For the text-containing cell, return its midpoint in (X, Y) coordinate format. 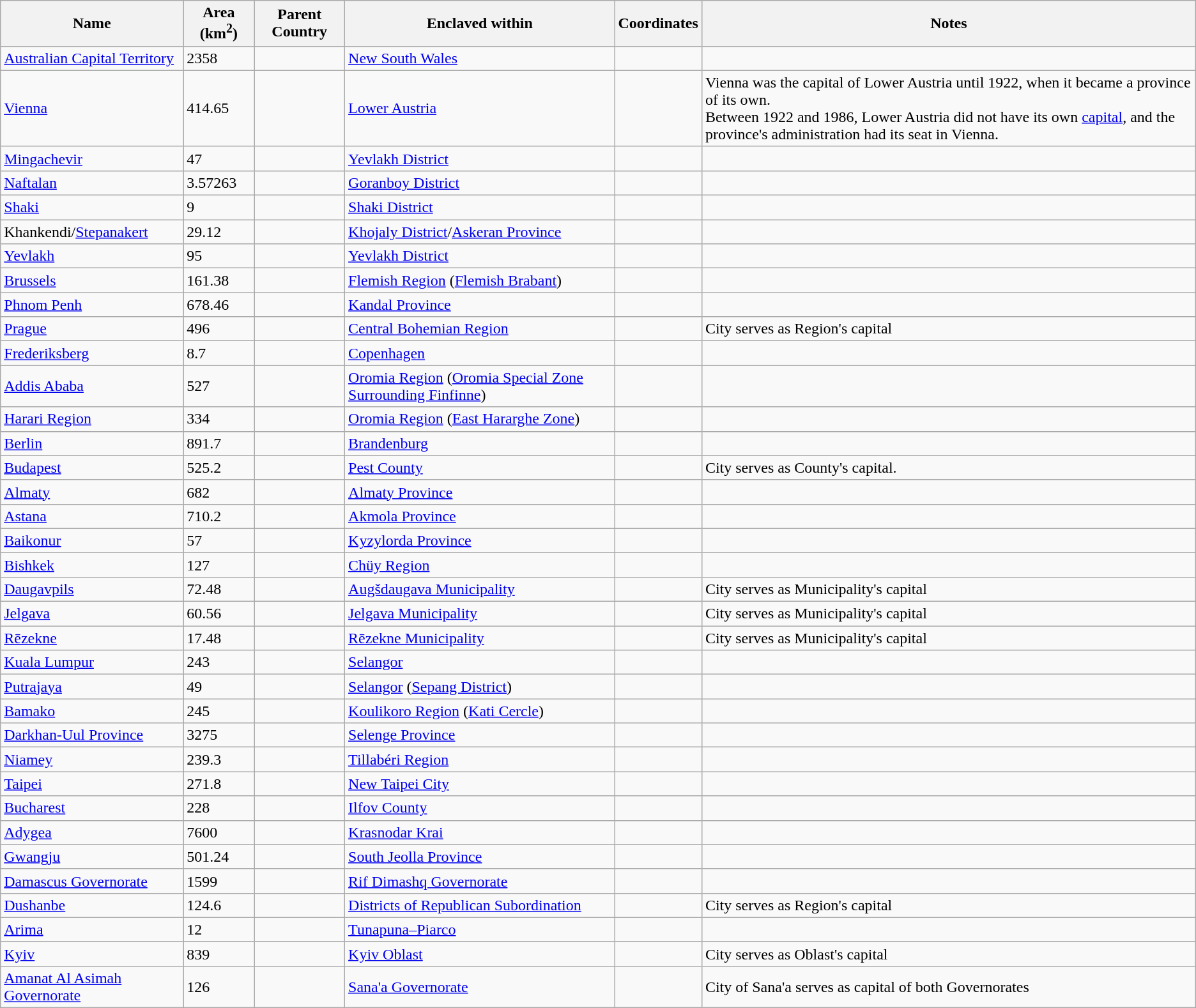
12 (218, 929)
Ilfov County (480, 808)
Putrajaya (92, 687)
525.2 (218, 468)
Rēzekne (92, 638)
Arima (92, 929)
Damascus Governorate (92, 881)
Sana'a Governorate (480, 986)
17.48 (218, 638)
Bamako (92, 711)
496 (218, 329)
Brandenburg (480, 443)
678.46 (218, 305)
Budapest (92, 468)
City of Sana'a serves as capital of both Governorates (948, 986)
Australian Capital Territory (92, 58)
Jelgava Municipality (480, 614)
710.2 (218, 516)
Khankendi/Stepanakert (92, 232)
Enclaved within (480, 24)
29.12 (218, 232)
527 (218, 386)
Koulikoro Region (Kati Cercle) (480, 711)
Dushanbe (92, 905)
Harari Region (92, 419)
Notes (948, 24)
3.57263 (218, 183)
City serves as County's capital. (948, 468)
Kandal Province (480, 305)
Astana (92, 516)
Tillabéri Region (480, 760)
New South Wales (480, 58)
271.8 (218, 784)
Brussels (92, 280)
243 (218, 662)
Goranboy District (480, 183)
Bishkek (92, 565)
New Taipei City (480, 784)
Gwangju (92, 857)
Selangor (480, 662)
72.48 (218, 589)
Selenge Province (480, 735)
Oromia Region (East Hararghe Zone) (480, 419)
9 (218, 208)
Shaki (92, 208)
Mingachevir (92, 158)
Kyiv Oblast (480, 954)
Baikonur (92, 540)
Selangor (Sepang District) (480, 687)
Chüy Region (480, 565)
Berlin (92, 443)
Krasnodar Krai (480, 832)
Yevlakh (92, 256)
682 (218, 492)
Naftalan (92, 183)
Parent Country (300, 24)
Oromia Region (Oromia Special Zone Surrounding Finfinne) (480, 386)
Kuala Lumpur (92, 662)
Districts of Republican Subordination (480, 905)
839 (218, 954)
126 (218, 986)
414.65 (218, 109)
501.24 (218, 857)
245 (218, 711)
Amanat Al Asimah Governorate (92, 986)
124.6 (218, 905)
57 (218, 540)
Area (km2) (218, 24)
7600 (218, 832)
334 (218, 419)
Vienna (92, 109)
Adygea (92, 832)
2358 (218, 58)
Daugavpils (92, 589)
228 (218, 808)
Almaty (92, 492)
95 (218, 256)
Prague (92, 329)
Almaty Province (480, 492)
Shaki District (480, 208)
49 (218, 687)
Kyzylorda Province (480, 540)
Kyiv (92, 954)
161.38 (218, 280)
60.56 (218, 614)
Niamey (92, 760)
Pest County (480, 468)
Addis Ababa (92, 386)
Akmola Province (480, 516)
Augšdaugava Municipality (480, 589)
8.7 (218, 353)
Coordinates (658, 24)
891.7 (218, 443)
Phnom Penh (92, 305)
Central Bohemian Region (480, 329)
1599 (218, 881)
South Jeolla Province (480, 857)
239.3 (218, 760)
3275 (218, 735)
Frederiksberg (92, 353)
Lower Austria (480, 109)
Khojaly District/Askeran Province (480, 232)
Flemish Region (Flemish Brabant) (480, 280)
Tunapuna–Piarco (480, 929)
Darkhan-Uul Province (92, 735)
Jelgava (92, 614)
Copenhagen (480, 353)
City serves as Oblast's capital (948, 954)
Name (92, 24)
Rif Dimashq Governorate (480, 881)
Taipei (92, 784)
Bucharest (92, 808)
127 (218, 565)
47 (218, 158)
Rēzekne Municipality (480, 638)
